Search for the cell housing the specified text and yield its (X, Y) center coordinate. 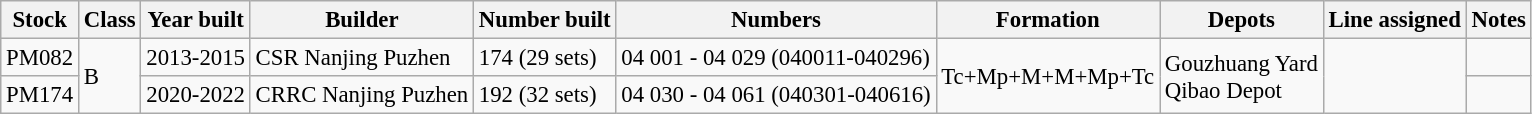
CSR Nanjing Puzhen (362, 58)
Notes (1498, 20)
174 (29 sets) (545, 58)
Stock (40, 20)
Class (110, 20)
04 001 - 04 029 (040011-040296) (776, 58)
Year built (196, 20)
Formation (1048, 20)
192 (32 sets) (545, 95)
04 030 - 04 061 (040301-040616) (776, 95)
Line assigned (1394, 20)
2013-2015 (196, 58)
Depots (1242, 20)
Tc+Mp+M+M+Mp+Tc (1048, 76)
Numbers (776, 20)
B (110, 76)
Gouzhuang YardQibao Depot (1242, 76)
PM174 (40, 95)
Builder (362, 20)
2020-2022 (196, 95)
CRRC Nanjing Puzhen (362, 95)
PM082 (40, 58)
Number built (545, 20)
